Locate the cell with the specified text and output its (X, Y) center coordinate. 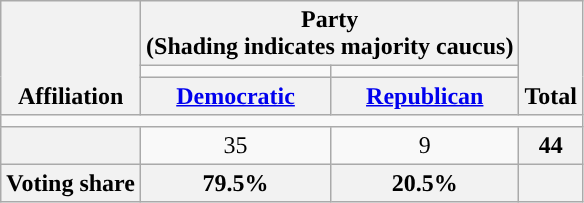
Total (551, 58)
44 (551, 145)
Democratic (236, 96)
Republican (425, 96)
Party (Shading indicates majority caucus) (330, 34)
20.5% (425, 183)
Voting share (71, 183)
79.5% (236, 183)
9 (425, 145)
35 (236, 145)
Affiliation (71, 58)
